Find where the given text appears and provide that cell's center as (X, Y) coordinate. 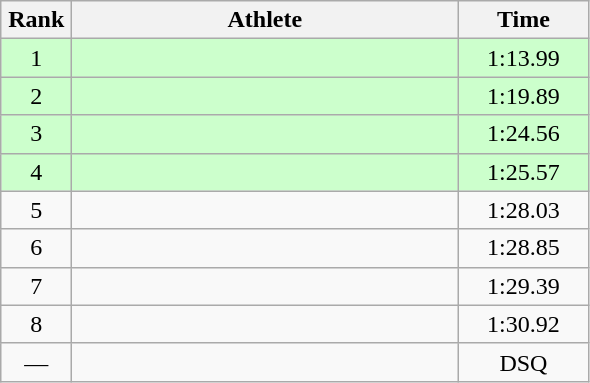
— (36, 362)
1:30.92 (524, 324)
1 (36, 58)
5 (36, 210)
Time (524, 20)
2 (36, 96)
1:25.57 (524, 172)
1:29.39 (524, 286)
1:19.89 (524, 96)
1:13.99 (524, 58)
1:28.03 (524, 210)
1:24.56 (524, 134)
3 (36, 134)
DSQ (524, 362)
Rank (36, 20)
4 (36, 172)
8 (36, 324)
1:28.85 (524, 248)
Athlete (265, 20)
7 (36, 286)
6 (36, 248)
